Extract the (X, Y) coordinate from the center of the cell holding the provided text.  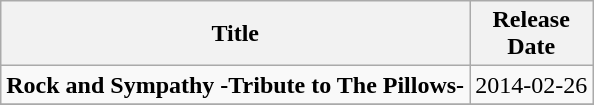
Rock and Sympathy -Tribute to The Pillows- (236, 85)
Release Date (532, 34)
2014-02-26 (532, 85)
Title (236, 34)
